Extract the [x, y] coordinate from the center of the cell holding the provided text.  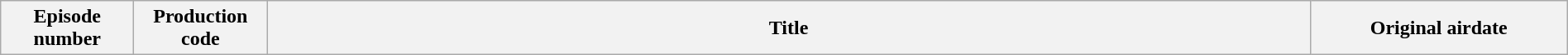
Production code [200, 28]
Original airdate [1439, 28]
Episode number [68, 28]
Title [789, 28]
